Pinpoint the cell where the given text exists, returning its [X, Y] midpoint coordinate. 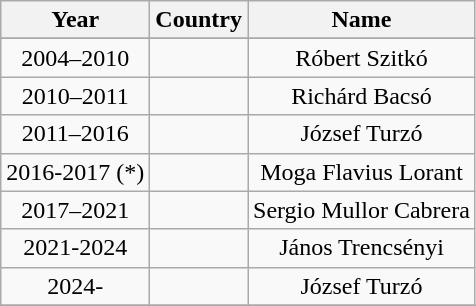
Moga Flavius Lorant [362, 172]
Richárd Bacsó [362, 96]
2021-2024 [76, 248]
Country [199, 20]
2016-2017 (*) [76, 172]
Sergio Mullor Cabrera [362, 210]
Year [76, 20]
Name [362, 20]
2024- [76, 286]
2004–2010 [76, 58]
2010–2011 [76, 96]
2017–2021 [76, 210]
János Trencsényi [362, 248]
2011–2016 [76, 134]
Róbert Szitkó [362, 58]
